Provide the [X, Y] coordinate of the cell's center where the given text is located.  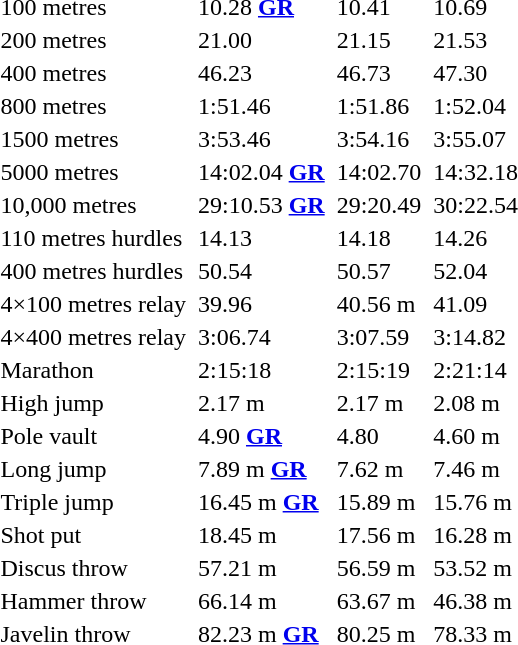
39.96 [261, 304]
17.56 m [379, 535]
14:02.04 GR [261, 172]
15.89 m [379, 502]
46.23 [261, 73]
56.59 m [379, 568]
46.73 [379, 73]
14:02.70 [379, 172]
2:15:18 [261, 370]
14.13 [261, 238]
29:10.53 GR [261, 205]
7.89 m GR [261, 469]
3:06.74 [261, 337]
4.80 [379, 436]
50.57 [379, 271]
50.54 [261, 271]
16.45 m GR [261, 502]
2:15:19 [379, 370]
63.67 m [379, 601]
21.00 [261, 40]
1:51.46 [261, 106]
3:07.59 [379, 337]
29:20.49 [379, 205]
66.14 m [261, 601]
4.90 GR [261, 436]
3:53.46 [261, 139]
57.21 m [261, 568]
7.62 m [379, 469]
40.56 m [379, 304]
1:51.86 [379, 106]
14.18 [379, 238]
21.15 [379, 40]
3:54.16 [379, 139]
18.45 m [261, 535]
